Locate the cell with the specified text and output its (X, Y) center coordinate. 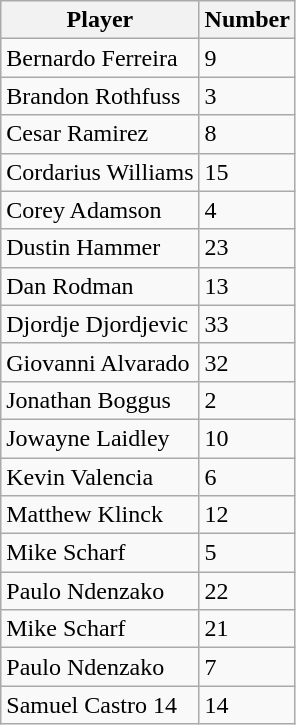
9 (247, 58)
Djordje Djordjevic (100, 324)
Dustin Hammer (100, 248)
12 (247, 515)
Number (247, 20)
5 (247, 553)
Matthew Klinck (100, 515)
21 (247, 629)
7 (247, 667)
33 (247, 324)
Brandon Rothfuss (100, 96)
22 (247, 591)
Jowayne Laidley (100, 438)
Kevin Valencia (100, 477)
15 (247, 172)
Giovanni Alvarado (100, 362)
32 (247, 362)
14 (247, 705)
Jonathan Boggus (100, 400)
3 (247, 96)
Player (100, 20)
8 (247, 134)
Cesar Ramirez (100, 134)
Corey Adamson (100, 210)
Samuel Castro 14 (100, 705)
4 (247, 210)
10 (247, 438)
Cordarius Williams (100, 172)
Bernardo Ferreira (100, 58)
2 (247, 400)
Dan Rodman (100, 286)
6 (247, 477)
23 (247, 248)
13 (247, 286)
